Search for the cell housing the specified text and yield its (x, y) center coordinate. 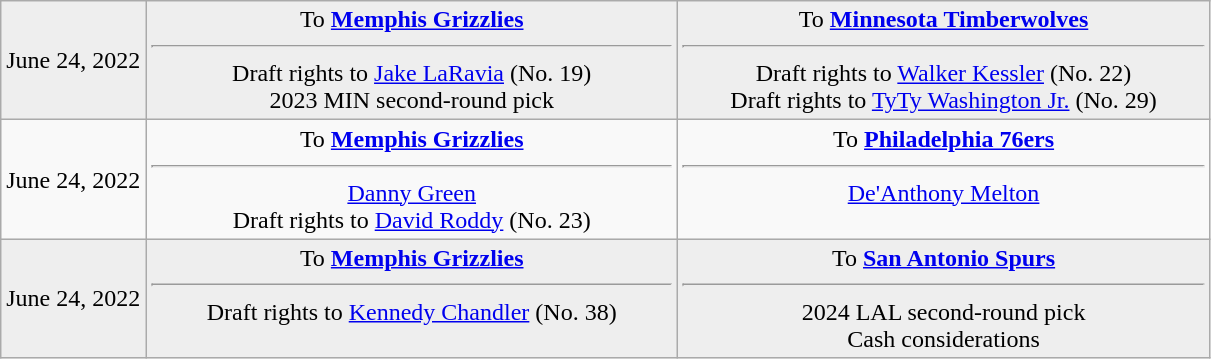
To Philadelphia 76ersDe'Anthony Melton (944, 180)
To Minnesota TimberwolvesDraft rights to Walker Kessler (No. 22)Draft rights to TyTy Washington Jr. (No. 29) (944, 60)
To Memphis GrizzliesDraft rights to Kennedy Chandler (No. 38) (412, 298)
To Memphis GrizzliesDanny GreenDraft rights to David Roddy (No. 23) (412, 180)
To San Antonio Spurs2024 LAL second-round pickCash considerations (944, 298)
To Memphis GrizzliesDraft rights to Jake LaRavia (No. 19)2023 MIN second-round pick (412, 60)
